Locate the cell with the specified text and output its (x, y) center coordinate. 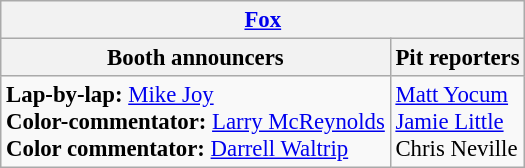
Lap-by-lap: Mike JoyColor-commentator: Larry McReynoldsColor commentator: Darrell Waltrip (196, 122)
Booth announcers (196, 58)
Fox (263, 20)
Matt YocumJamie LittleChris Neville (458, 122)
Pit reporters (458, 58)
